Detect which cell encompasses the target text, then output its [X, Y] center coordinate. 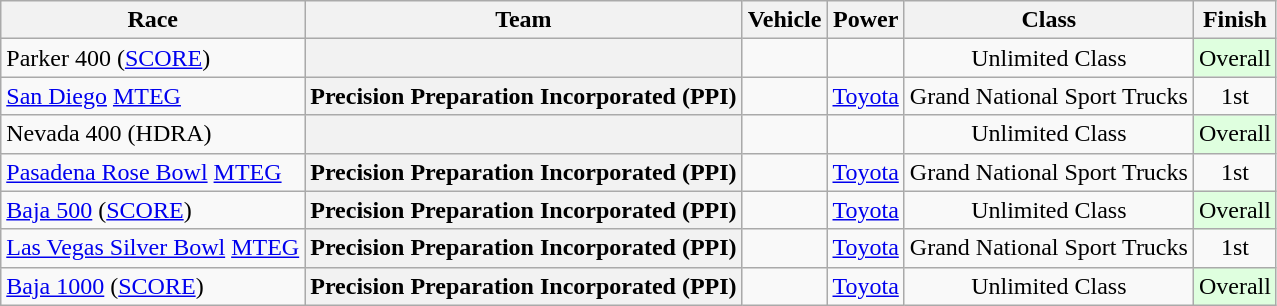
Baja 1000 (SCORE) [153, 286]
Team [524, 20]
Class [1048, 20]
Power [866, 20]
Finish [1234, 20]
Baja 500 (SCORE) [153, 210]
Nevada 400 (HDRA) [153, 134]
San Diego MTEG [153, 96]
Pasadena Rose Bowl MTEG [153, 172]
Vehicle [784, 20]
Parker 400 (SCORE) [153, 58]
Las Vegas Silver Bowl MTEG [153, 248]
Race [153, 20]
